Detect which cell encompasses the target text, then output its (X, Y) center coordinate. 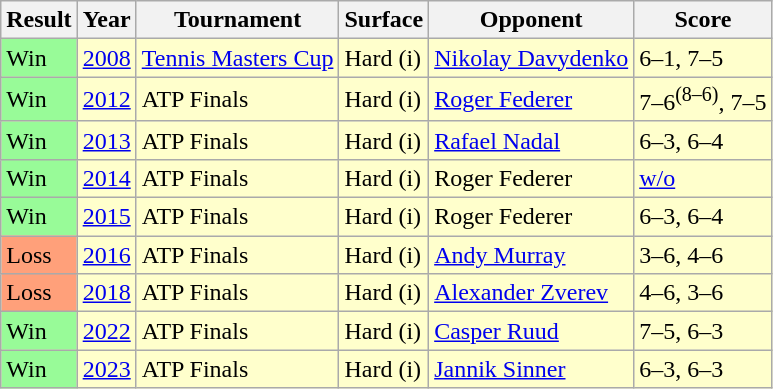
6–1, 7–5 (703, 58)
2014 (106, 178)
3–6, 4–6 (703, 255)
2023 (106, 369)
Tournament (238, 20)
2018 (106, 293)
6–3, 6–3 (703, 369)
Tennis Masters Cup (238, 58)
Nikolay Davydenko (532, 58)
Result (39, 20)
Rafael Nadal (532, 140)
2013 (106, 140)
7–6(8–6), 7–5 (703, 100)
Jannik Sinner (532, 369)
Surface (384, 20)
2016 (106, 255)
Opponent (532, 20)
Score (703, 20)
2012 (106, 100)
2015 (106, 217)
7–5, 6–3 (703, 331)
Alexander Zverev (532, 293)
Casper Ruud (532, 331)
2022 (106, 331)
w/o (703, 178)
Andy Murray (532, 255)
2008 (106, 58)
Year (106, 20)
4–6, 3–6 (703, 293)
